Locate the cell with the specified text and output its (x, y) center coordinate. 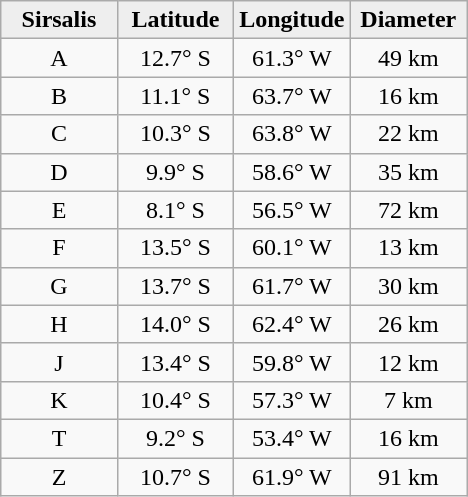
D (59, 172)
12 km (408, 362)
12.7° S (175, 58)
60.1° W (292, 248)
63.8° W (292, 134)
Z (59, 477)
J (59, 362)
9.9° S (175, 172)
B (59, 96)
Diameter (408, 20)
10.4° S (175, 400)
H (59, 324)
A (59, 58)
59.8° W (292, 362)
61.3° W (292, 58)
10.3° S (175, 134)
91 km (408, 477)
58.6° W (292, 172)
10.7° S (175, 477)
C (59, 134)
61.9° W (292, 477)
T (59, 438)
G (59, 286)
13 km (408, 248)
11.1° S (175, 96)
26 km (408, 324)
53.4° W (292, 438)
56.5° W (292, 210)
72 km (408, 210)
62.4° W (292, 324)
F (59, 248)
14.0° S (175, 324)
57.3° W (292, 400)
13.4° S (175, 362)
35 km (408, 172)
Latitude (175, 20)
22 km (408, 134)
9.2° S (175, 438)
8.1° S (175, 210)
Longitude (292, 20)
61.7° W (292, 286)
Sirsalis (59, 20)
K (59, 400)
49 km (408, 58)
63.7° W (292, 96)
E (59, 210)
7 km (408, 400)
13.5° S (175, 248)
30 km (408, 286)
13.7° S (175, 286)
